For the text-containing cell, return its midpoint in (X, Y) coordinate format. 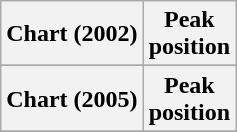
Chart (2005) (72, 98)
Chart (2002) (72, 34)
